Detect which cell encompasses the target text, then output its [x, y] center coordinate. 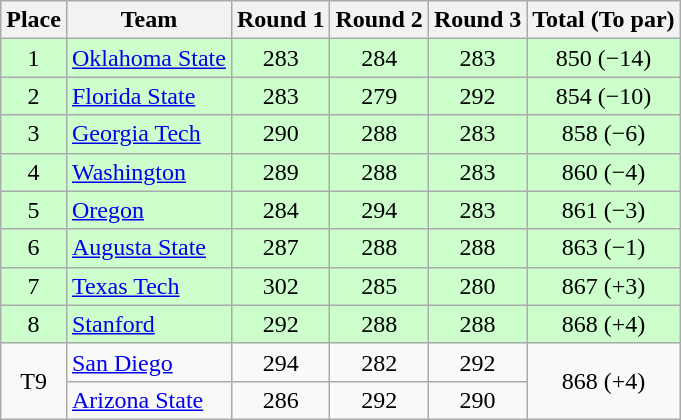
286 [280, 400]
Place [34, 20]
Round 1 [280, 20]
280 [477, 286]
2 [34, 96]
867 (+3) [604, 286]
858 (−6) [604, 134]
T9 [34, 381]
Georgia Tech [148, 134]
302 [280, 286]
1 [34, 58]
860 (−4) [604, 172]
8 [34, 324]
Total (To par) [604, 20]
5 [34, 210]
Stanford [148, 324]
6 [34, 248]
861 (−3) [604, 210]
285 [379, 286]
282 [379, 362]
Texas Tech [148, 286]
3 [34, 134]
Round 3 [477, 20]
7 [34, 286]
850 (−14) [604, 58]
Round 2 [379, 20]
Arizona State [148, 400]
Florida State [148, 96]
Washington [148, 172]
Oregon [148, 210]
Team [148, 20]
289 [280, 172]
4 [34, 172]
Oklahoma State [148, 58]
863 (−1) [604, 248]
Augusta State [148, 248]
San Diego [148, 362]
854 (−10) [604, 96]
279 [379, 96]
287 [280, 248]
